Locate the cell with the specified text and output its (X, Y) center coordinate. 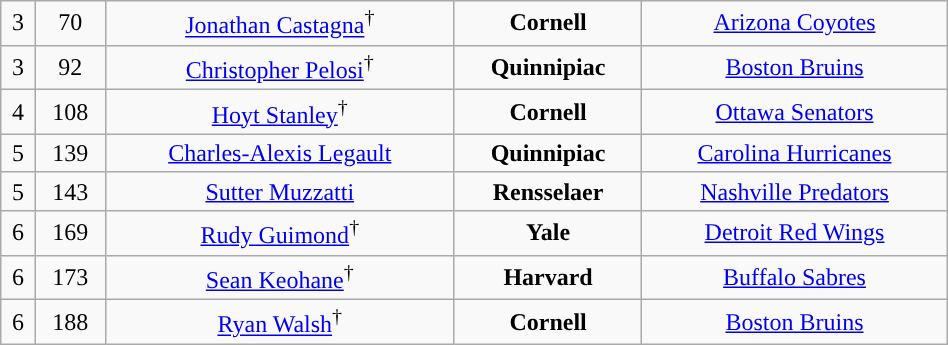
92 (70, 68)
Christopher Pelosi† (280, 68)
Charles-Alexis Legault (280, 153)
Carolina Hurricanes (794, 153)
Sean Keohane† (280, 278)
4 (18, 112)
Rensselaer (548, 191)
Nashville Predators (794, 191)
108 (70, 112)
Ryan Walsh† (280, 322)
173 (70, 278)
Jonathan Castagna† (280, 24)
169 (70, 234)
Yale (548, 234)
188 (70, 322)
Buffalo Sabres (794, 278)
Sutter Muzzatti (280, 191)
Arizona Coyotes (794, 24)
Ottawa Senators (794, 112)
143 (70, 191)
Rudy Guimond† (280, 234)
139 (70, 153)
70 (70, 24)
Harvard (548, 278)
Hoyt Stanley† (280, 112)
Detroit Red Wings (794, 234)
